Scan for the cell matching the given text and deliver its (x, y) coordinate at center. 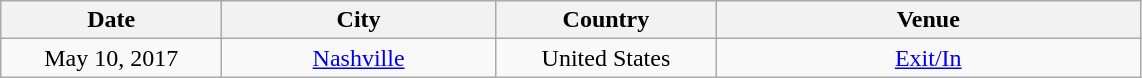
City (359, 20)
Exit/In (928, 58)
United States (606, 58)
May 10, 2017 (112, 58)
Nashville (359, 58)
Country (606, 20)
Date (112, 20)
Venue (928, 20)
